Capture the cell that displays the provided text and extract its (X, Y) central coordinate. 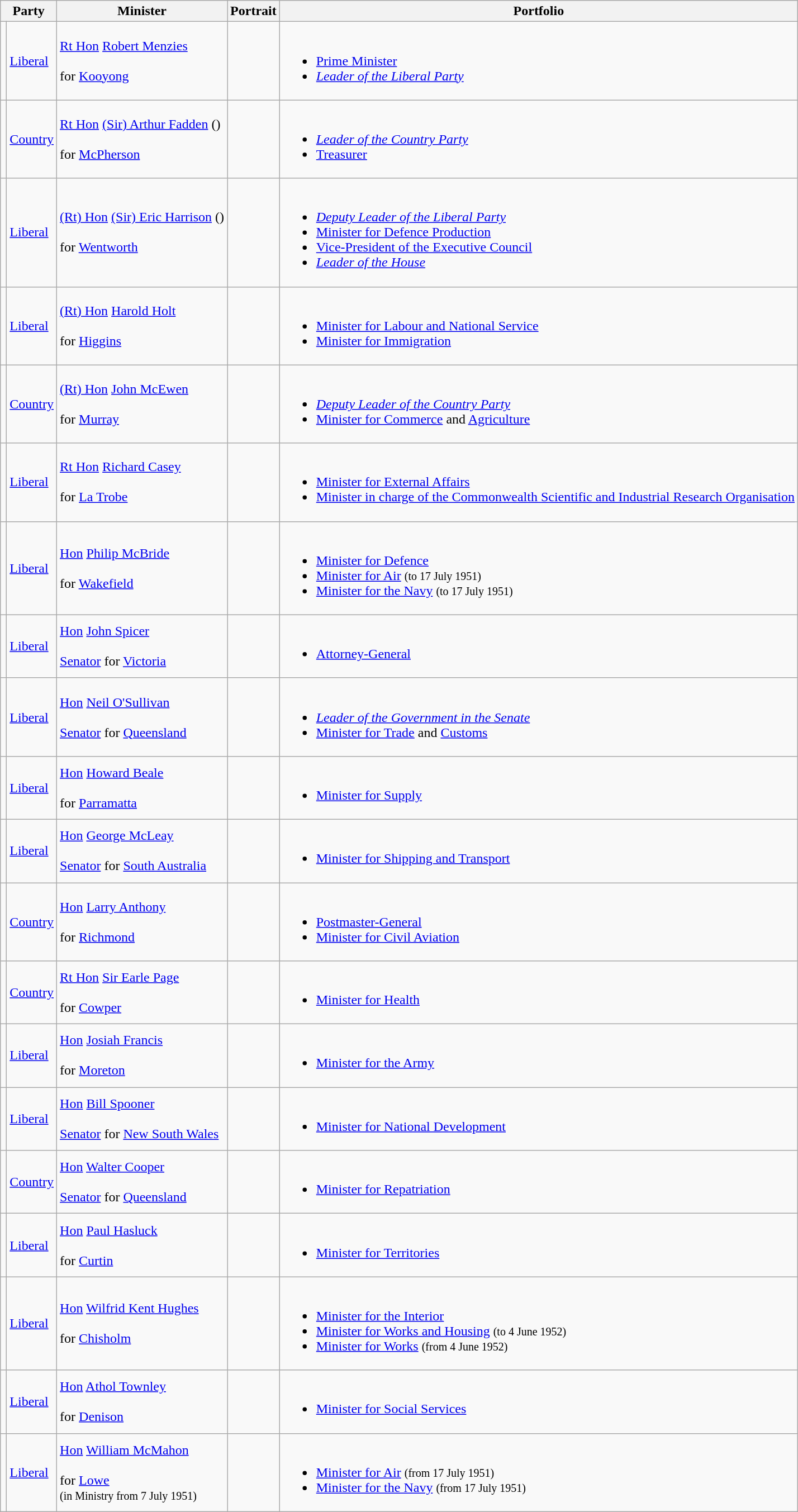
Prime MinisterLeader of the Liberal Party (539, 61)
Leader of the Government in the SenateMinister for Trade and Customs (539, 717)
Minister for Labour and National ServiceMinister for Immigration (539, 326)
Attorney-General (539, 646)
Hon Athol Townley for Denison (142, 1401)
Minister for Repatriation (539, 1182)
Minister for Air (from 17 July 1951)Minister for the Navy (from 17 July 1951) (539, 1472)
Leader of the Country PartyTreasurer (539, 139)
Portrait (254, 11)
Rt Hon Richard Casey for La Trobe (142, 482)
Minister for the InteriorMinister for Works and Housing (to 4 June 1952)Minister for Works (from 4 June 1952) (539, 1323)
Hon Bill Spooner Senator for New South Wales (142, 1119)
Hon George McLeay Senator for South Australia (142, 850)
Minister for Shipping and Transport (539, 850)
Hon Walter Cooper Senator for Queensland (142, 1182)
Hon Paul Hasluck for Curtin (142, 1245)
Minister for Social Services (539, 1401)
Hon Wilfrid Kent Hughes for Chisholm (142, 1323)
Hon John Spicer Senator for Victoria (142, 646)
(Rt) Hon (Sir) Eric Harrison () for Wentworth (142, 232)
Hon Neil O'Sullivan Senator for Queensland (142, 717)
Deputy Leader of the Country PartyMinister for Commerce and Agriculture (539, 404)
Portfolio (539, 11)
Minister for the Army (539, 1056)
Minister for External AffairsMinister in charge of the Commonwealth Scientific and Industrial Research Organisation (539, 482)
Hon Howard Beale for Parramatta (142, 788)
Hon Philip McBride for Wakefield (142, 568)
Hon Larry Anthony for Richmond (142, 922)
(Rt) Hon Harold Holt for Higgins (142, 326)
Minister for Territories (539, 1245)
Postmaster-GeneralMinister for Civil Aviation (539, 922)
Minister for DefenceMinister for Air (to 17 July 1951)Minister for the Navy (to 17 July 1951) (539, 568)
Rt Hon Robert Menzies for Kooyong (142, 61)
Minister for National Development (539, 1119)
Party (29, 11)
Minister for Health (539, 992)
Hon Josiah Francis for Moreton (142, 1056)
(Rt) Hon John McEwen for Murray (142, 404)
Minister for Supply (539, 788)
Rt Hon Sir Earle Page for Cowper (142, 992)
Hon William McMahon for Lowe (in Ministry from 7 July 1951) (142, 1472)
Deputy Leader of the Liberal PartyMinister for Defence ProductionVice-President of the Executive CouncilLeader of the House (539, 232)
Minister (142, 11)
Rt Hon (Sir) Arthur Fadden () for McPherson (142, 139)
